From the cell containing the given text, extract its center point as [x, y] coordinate. 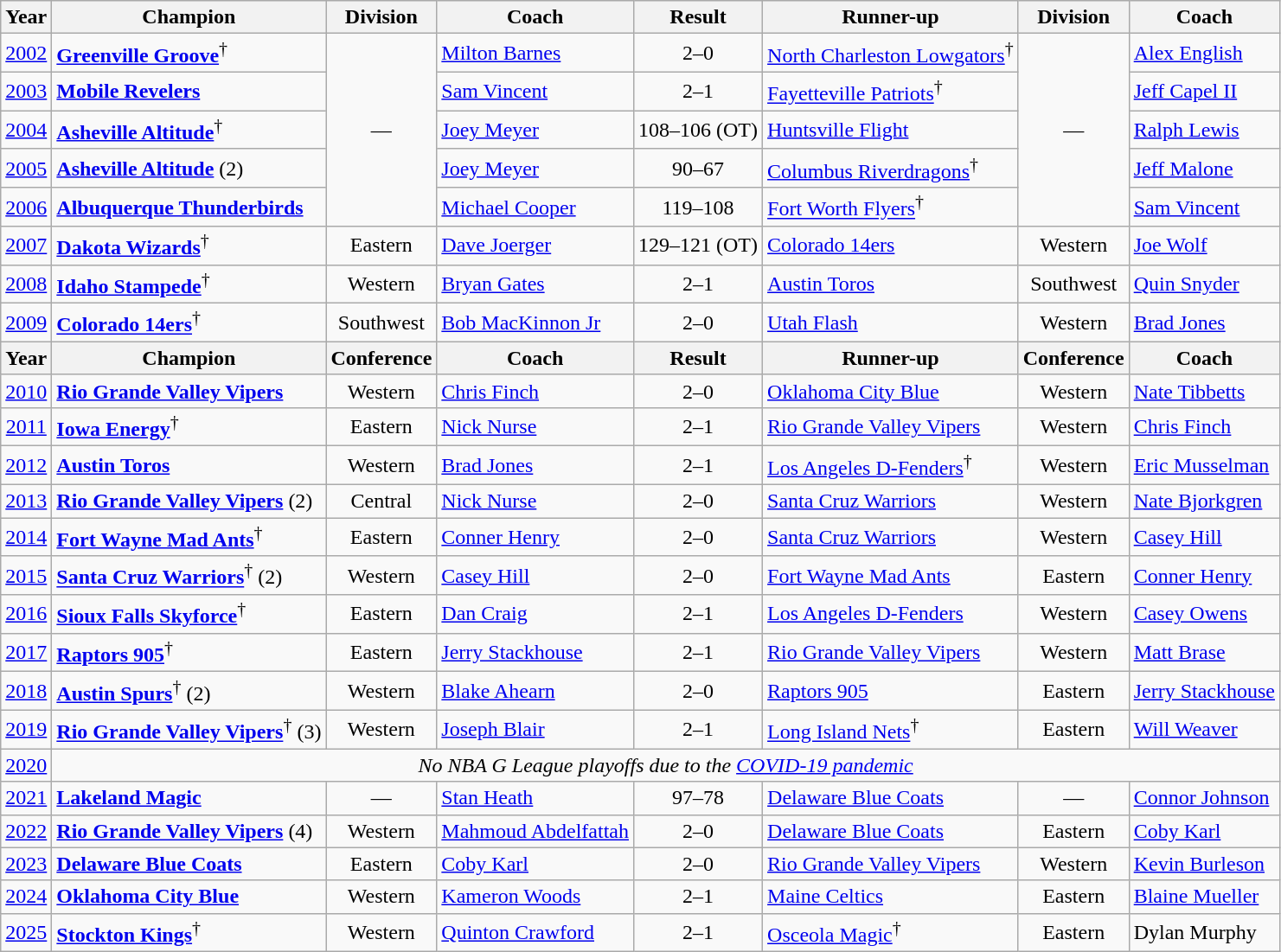
Jeff Capel II [1204, 92]
2021 [26, 798]
Matt Brase [1204, 652]
2011 [26, 427]
Sioux Falls Skyforce† [189, 614]
Mobile Revelers [189, 92]
Asheville Altitude† [189, 130]
2006 [26, 208]
2024 [26, 897]
Dylan Murphy [1204, 932]
Fort Wayne Mad Ants† [189, 538]
Nate Tibbetts [1204, 391]
Joe Wolf [1204, 246]
90–67 [699, 168]
Bob MacKinnon Jr [535, 323]
Bryan Gates [535, 284]
Connor Johnson [1204, 798]
No NBA G League playoffs due to the COVID-19 pandemic [666, 765]
Raptors 905 [891, 692]
Raptors 905† [189, 652]
Colorado 14ers [891, 246]
Blake Ahearn [535, 692]
Dave Joerger [535, 246]
119–108 [699, 208]
2007 [26, 246]
2025 [26, 932]
2014 [26, 538]
2003 [26, 92]
Blaine Mueller [1204, 897]
2016 [26, 614]
2012 [26, 465]
2005 [26, 168]
Santa Cruz Warriors† (2) [189, 576]
Rio Grande Valley Vipers (2) [189, 501]
Michael Cooper [535, 208]
Huntsville Flight [891, 130]
Colorado 14ers† [189, 323]
Fort Wayne Mad Ants [891, 576]
Austin Spurs† (2) [189, 692]
Fayetteville Patriots† [891, 92]
Fort Worth Flyers† [891, 208]
97–78 [699, 798]
2008 [26, 284]
Jeff Malone [1204, 168]
Eric Musselman [1204, 465]
Kevin Burleson [1204, 864]
Milton Barnes [535, 54]
Nate Bjorkgren [1204, 501]
2010 [26, 391]
Will Weaver [1204, 730]
Albuquerque Thunderbirds [189, 208]
Quin Snyder [1204, 284]
Rio Grande Valley Vipers (4) [189, 831]
Los Angeles D-Fenders [891, 614]
Dan Craig [535, 614]
Dakota Wizards† [189, 246]
Ralph Lewis [1204, 130]
Casey Owens [1204, 614]
Long Island Nets† [891, 730]
Asheville Altitude (2) [189, 168]
2018 [26, 692]
2013 [26, 501]
2023 [26, 864]
Maine Celtics [891, 897]
Columbus Riverdragons† [891, 168]
Los Angeles D-Fenders† [891, 465]
Joseph Blair [535, 730]
Osceola Magic† [891, 932]
108–106 (OT) [699, 130]
2002 [26, 54]
Idaho Stampede† [189, 284]
2004 [26, 130]
Quinton Crawford [535, 932]
Iowa Energy† [189, 427]
Utah Flash [891, 323]
Mahmoud Abdelfattah [535, 831]
Alex English [1204, 54]
129–121 (OT) [699, 246]
Stan Heath [535, 798]
Stockton Kings† [189, 932]
2009 [26, 323]
Rio Grande Valley Vipers† (3) [189, 730]
2019 [26, 730]
Greenville Groove† [189, 54]
2017 [26, 652]
2022 [26, 831]
Central [381, 501]
Lakeland Magic [189, 798]
Kameron Woods [535, 897]
North Charleston Lowgators† [891, 54]
2015 [26, 576]
2020 [26, 765]
